For the text-containing cell, return its midpoint in (X, Y) coordinate format. 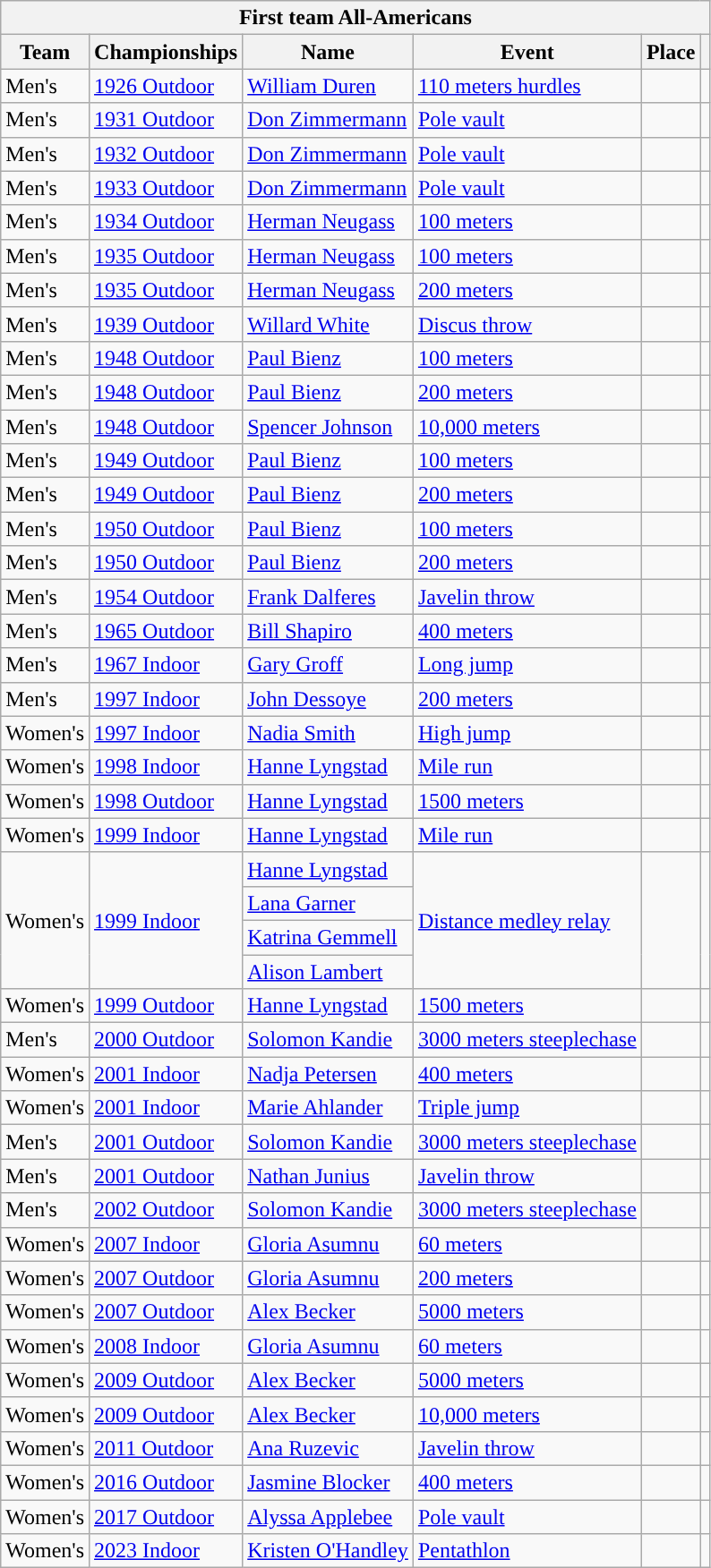
1934 Outdoor (167, 222)
Championships (167, 52)
Willard White (328, 324)
Alyssa Applebee (328, 1517)
2008 Indoor (167, 1346)
Event (527, 52)
1939 Outdoor (167, 324)
Marie Ahlander (328, 1108)
1998 Indoor (167, 767)
1933 Outdoor (167, 188)
1999 Outdoor (167, 1006)
Nathan Junius (328, 1176)
2011 Outdoor (167, 1448)
Kristen O'Handley (328, 1551)
1967 Indoor (167, 665)
1932 Outdoor (167, 154)
Lana Garner (328, 903)
Pentathlon (527, 1551)
Name (328, 52)
2017 Outdoor (167, 1517)
Katrina Gemmell (328, 937)
John Dessoye (328, 699)
Discus throw (527, 324)
First team All-Americans (355, 18)
1998 Outdoor (167, 801)
Nadia Smith (328, 733)
Long jump (527, 665)
Frank Dalferes (328, 597)
Jasmine Blocker (328, 1482)
110 meters hurdles (527, 86)
Ana Ruzevic (328, 1448)
2007 Indoor (167, 1244)
Place (671, 52)
Spencer Johnson (328, 427)
1931 Outdoor (167, 120)
Team (45, 52)
William Duren (328, 86)
Nadja Petersen (328, 1074)
2023 Indoor (167, 1551)
Alison Lambert (328, 971)
2000 Outdoor (167, 1040)
1926 Outdoor (167, 86)
High jump (527, 733)
Triple jump (527, 1108)
Distance medley relay (527, 920)
Gary Groff (328, 665)
Bill Shapiro (328, 631)
1954 Outdoor (167, 597)
1965 Outdoor (167, 631)
2002 Outdoor (167, 1210)
2016 Outdoor (167, 1482)
